For the text-containing cell, return its midpoint in [X, Y] coordinate format. 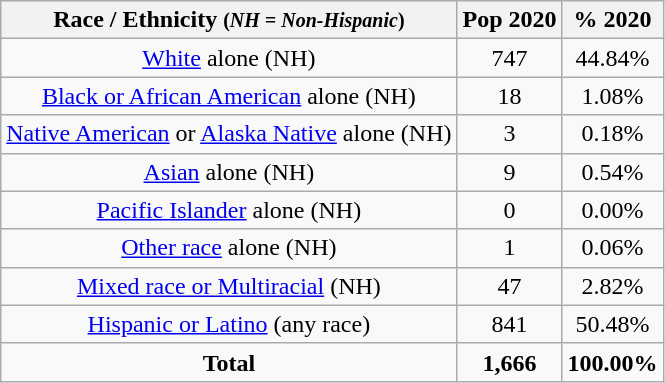
9 [510, 172]
1 [510, 248]
44.84% [612, 58]
Native American or Alaska Native alone (NH) [229, 134]
1,666 [510, 362]
0.18% [612, 134]
Pop 2020 [510, 20]
2.82% [612, 286]
Asian alone (NH) [229, 172]
Mixed race or Multiracial (NH) [229, 286]
Race / Ethnicity (NH = Non-Hispanic) [229, 20]
Black or African American alone (NH) [229, 96]
50.48% [612, 324]
100.00% [612, 362]
0.06% [612, 248]
Hispanic or Latino (any race) [229, 324]
18 [510, 96]
Pacific Islander alone (NH) [229, 210]
Other race alone (NH) [229, 248]
1.08% [612, 96]
Total [229, 362]
0.54% [612, 172]
47 [510, 286]
% 2020 [612, 20]
747 [510, 58]
3 [510, 134]
White alone (NH) [229, 58]
0.00% [612, 210]
841 [510, 324]
0 [510, 210]
